Extract the [X, Y] coordinate from the center of the cell holding the provided text.  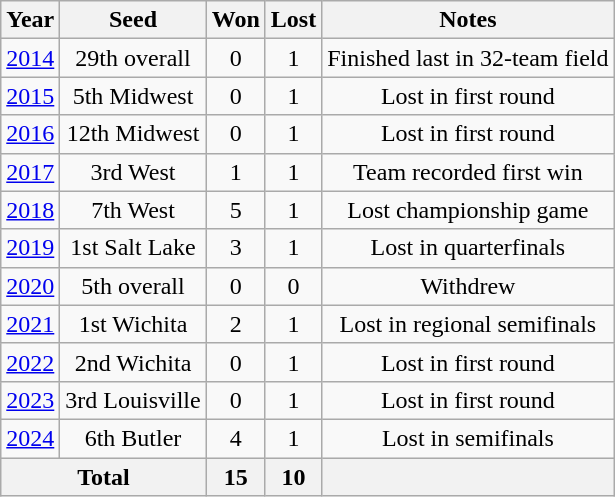
Withdrew [468, 286]
2019 [30, 248]
5th Midwest [133, 96]
2018 [30, 210]
3rd Louisville [133, 400]
Finished last in 32-team field [468, 58]
2 [236, 324]
Lost in quarterfinals [468, 248]
3rd West [133, 172]
Team recorded first win [468, 172]
2016 [30, 134]
2020 [30, 286]
Notes [468, 20]
2022 [30, 362]
12th Midwest [133, 134]
5th overall [133, 286]
2015 [30, 96]
10 [293, 477]
2023 [30, 400]
Year [30, 20]
6th Butler [133, 438]
5 [236, 210]
Seed [133, 20]
7th West [133, 210]
2024 [30, 438]
Won [236, 20]
15 [236, 477]
2014 [30, 58]
Lost in semifinals [468, 438]
Lost [293, 20]
2021 [30, 324]
Lost championship game [468, 210]
2nd Wichita [133, 362]
29th overall [133, 58]
1st Wichita [133, 324]
3 [236, 248]
4 [236, 438]
1st Salt Lake [133, 248]
Total [104, 477]
2017 [30, 172]
Lost in regional semifinals [468, 324]
